Determine the (x, y) coordinate at the center of the cell enclosing the given text.  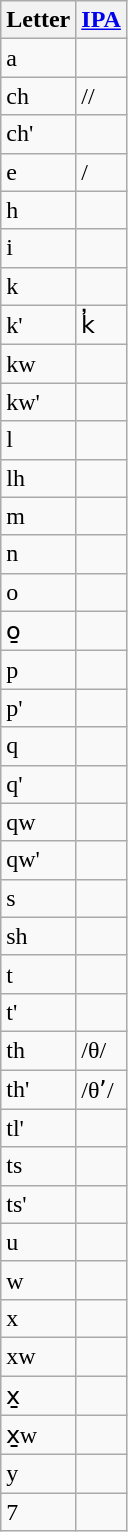
t (38, 974)
p (38, 670)
a (38, 58)
lh (38, 478)
ch (38, 96)
Letter (38, 20)
kw' (38, 402)
tl' (38, 1128)
t' (38, 1012)
k (38, 286)
x̱ (38, 1396)
i (38, 248)
x̱w (38, 1435)
IPA (102, 20)
y (38, 1474)
7 (38, 1512)
qw (38, 822)
x (38, 1318)
sh (38, 936)
ts' (38, 1204)
e (38, 172)
xw (38, 1356)
m (38, 516)
k̓ (102, 325)
q' (38, 784)
kw (38, 364)
th (38, 1050)
p' (38, 708)
k' (38, 325)
qw' (38, 860)
/ (102, 172)
// (102, 96)
l (38, 440)
s (38, 898)
u (38, 1242)
ch' (38, 134)
q (38, 746)
w (38, 1280)
o (38, 592)
h (38, 210)
/θ/ (102, 1050)
/θʼ/ (102, 1090)
ts (38, 1166)
n (38, 554)
o̱ (38, 631)
th' (38, 1090)
